For the text-containing cell, return its midpoint in (X, Y) coordinate format. 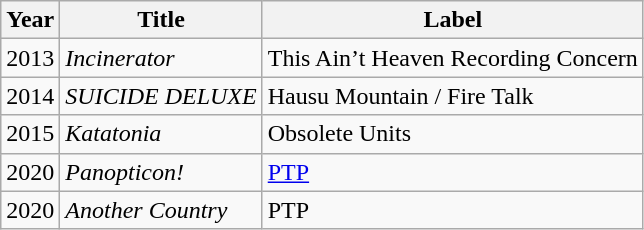
Label (452, 20)
2015 (30, 134)
Panopticon! (161, 172)
Another Country (161, 210)
Year (30, 20)
This Ain’t Heaven Recording Concern (452, 58)
2013 (30, 58)
Hausu Mountain / Fire Talk (452, 96)
Incinerator (161, 58)
2014 (30, 96)
Obsolete Units (452, 134)
Katatonia (161, 134)
Title (161, 20)
SUICIDE DELUXE (161, 96)
